Provide the [x, y] coordinate of the cell's center where the given text is located.  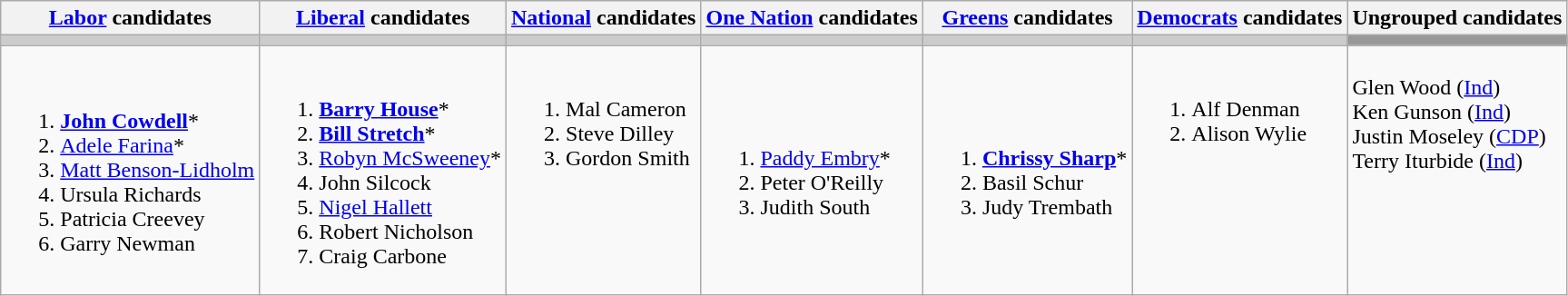
Ungrouped candidates [1457, 18]
Barry House*Bill Stretch*Robyn McSweeney*John SilcockNigel HallettRobert NicholsonCraig Carbone [383, 171]
Glen Wood (Ind) Ken Gunson (Ind) Justin Moseley (CDP) Terry Iturbide (Ind) [1457, 171]
Alf DenmanAlison Wylie [1240, 171]
Greens candidates [1027, 18]
Paddy Embry*Peter O'ReillyJudith South [812, 171]
John Cowdell*Adele Farina*Matt Benson-LidholmUrsula RichardsPatricia CreeveyGarry Newman [131, 171]
Democrats candidates [1240, 18]
National candidates [604, 18]
Liberal candidates [383, 18]
Labor candidates [131, 18]
Chrissy Sharp*Basil SchurJudy Trembath [1027, 171]
One Nation candidates [812, 18]
Mal CameronSteve DilleyGordon Smith [604, 171]
